Return the [x, y] coordinate for the center point of the cell that contains the specified text.  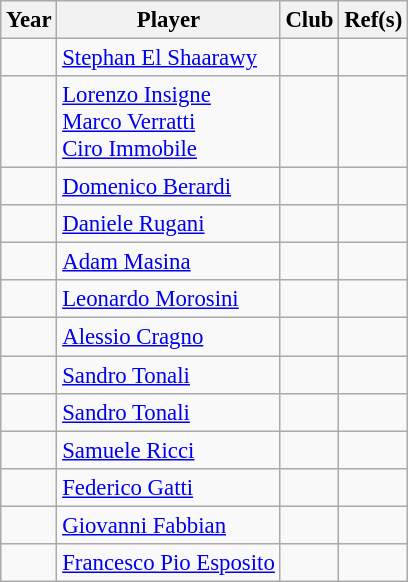
Francesco Pio Esposito [168, 563]
Player [168, 20]
Alessio Cragno [168, 337]
Domenico Berardi [168, 187]
Lorenzo Insigne Marco Verratti Ciro Immobile [168, 122]
Federico Gatti [168, 487]
Daniele Rugani [168, 224]
Giovanni Fabbian [168, 525]
Stephan El Shaarawy [168, 58]
Ref(s) [374, 20]
Leonardo Morosini [168, 299]
Samuele Ricci [168, 450]
Adam Masina [168, 262]
Year [29, 20]
Club [310, 20]
